From the cell containing the given text, extract its center point as (X, Y) coordinate. 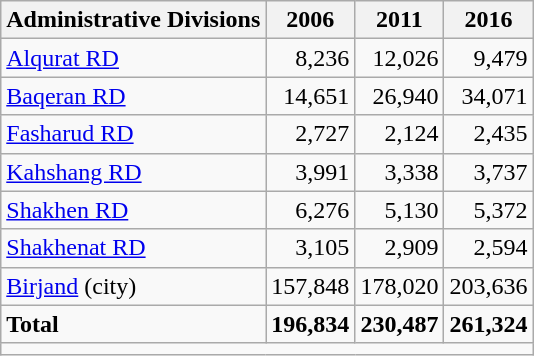
3,737 (488, 172)
Baqeran RD (134, 96)
5,372 (488, 210)
Alqurat RD (134, 58)
5,130 (400, 210)
3,338 (400, 172)
9,479 (488, 58)
2,909 (400, 248)
8,236 (310, 58)
Total (134, 324)
2,594 (488, 248)
Shakhen RD (134, 210)
261,324 (488, 324)
2011 (400, 20)
12,026 (400, 58)
2,435 (488, 134)
3,105 (310, 248)
203,636 (488, 286)
157,848 (310, 286)
14,651 (310, 96)
Kahshang RD (134, 172)
6,276 (310, 210)
2006 (310, 20)
230,487 (400, 324)
2,124 (400, 134)
34,071 (488, 96)
Fasharud RD (134, 134)
Birjand (city) (134, 286)
2016 (488, 20)
Shakhenat RD (134, 248)
2,727 (310, 134)
26,940 (400, 96)
178,020 (400, 286)
3,991 (310, 172)
Administrative Divisions (134, 20)
196,834 (310, 324)
